Identify which cell holds the provided text, then report its [X, Y] central coordinate. 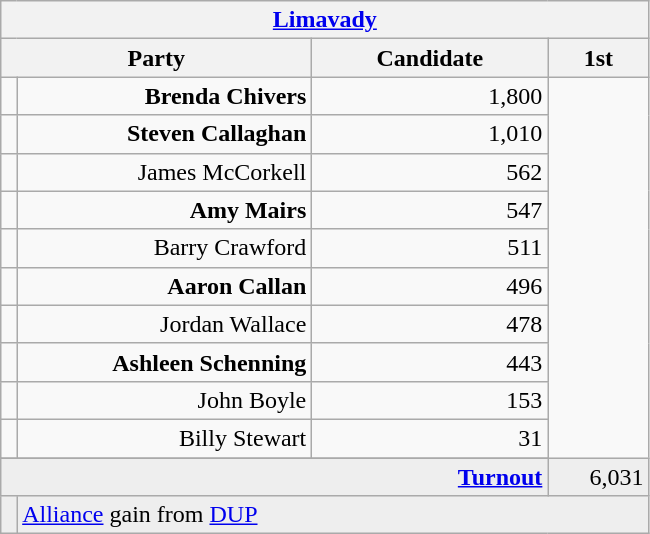
Alliance gain from DUP [333, 515]
1st [598, 58]
Aaron Callan [164, 286]
153 [430, 400]
Turnout [274, 477]
John Boyle [164, 400]
511 [430, 248]
1,800 [430, 96]
Limavady [325, 20]
Amy Mairs [164, 210]
Brenda Chivers [164, 96]
478 [430, 324]
Jordan Wallace [164, 324]
Ashleen Schenning [164, 362]
Billy Stewart [164, 438]
Steven Callaghan [164, 134]
496 [430, 286]
31 [430, 438]
6,031 [598, 477]
Barry Crawford [164, 248]
Party [156, 58]
562 [430, 172]
Candidate [430, 58]
547 [430, 210]
James McCorkell [164, 172]
443 [430, 362]
1,010 [430, 134]
